Provide the (x, y) coordinate of the cell's center where the given text is located.  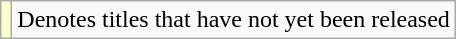
Denotes titles that have not yet been released (234, 20)
